Capture the cell that displays the provided text and extract its (X, Y) central coordinate. 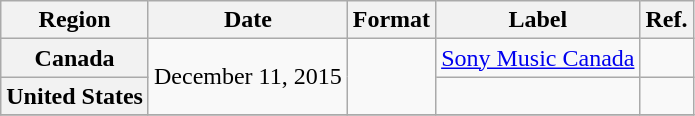
December 11, 2015 (248, 77)
Region (75, 20)
Ref. (666, 20)
Canada (75, 58)
Sony Music Canada (538, 58)
Date (248, 20)
United States (75, 96)
Label (538, 20)
Format (391, 20)
